Output the (X, Y) coordinate of the center of the cell containing the given text.  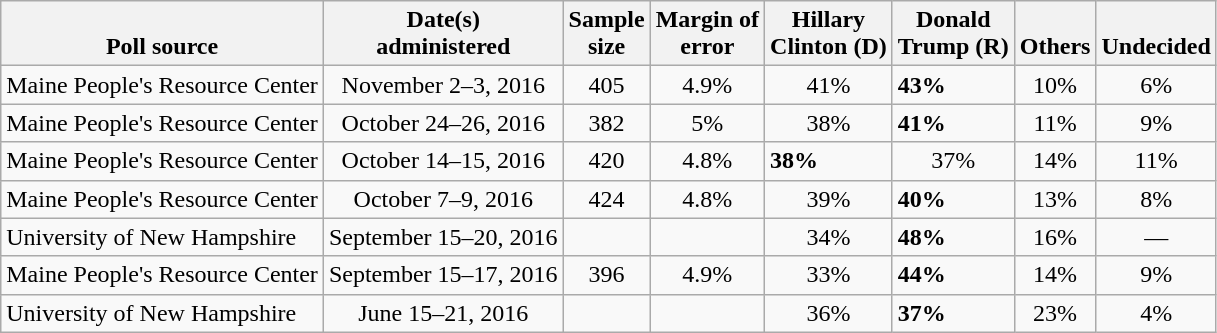
— (1156, 237)
13% (1055, 199)
39% (829, 199)
424 (606, 199)
44% (953, 275)
Margin oferror (707, 34)
September 15–20, 2016 (443, 237)
October 14–15, 2016 (443, 161)
10% (1055, 85)
October 24–26, 2016 (443, 123)
40% (953, 199)
Undecided (1156, 34)
5% (707, 123)
Date(s)administered (443, 34)
HillaryClinton (D) (829, 34)
June 15–21, 2016 (443, 313)
4% (1156, 313)
October 7–9, 2016 (443, 199)
23% (1055, 313)
September 15–17, 2016 (443, 275)
34% (829, 237)
36% (829, 313)
396 (606, 275)
405 (606, 85)
Samplesize (606, 34)
48% (953, 237)
43% (953, 85)
DonaldTrump (R) (953, 34)
Poll source (162, 34)
8% (1156, 199)
420 (606, 161)
382 (606, 123)
6% (1156, 85)
33% (829, 275)
Others (1055, 34)
16% (1055, 237)
November 2–3, 2016 (443, 85)
